Find where the given text appears and provide that cell's center as [x, y] coordinate. 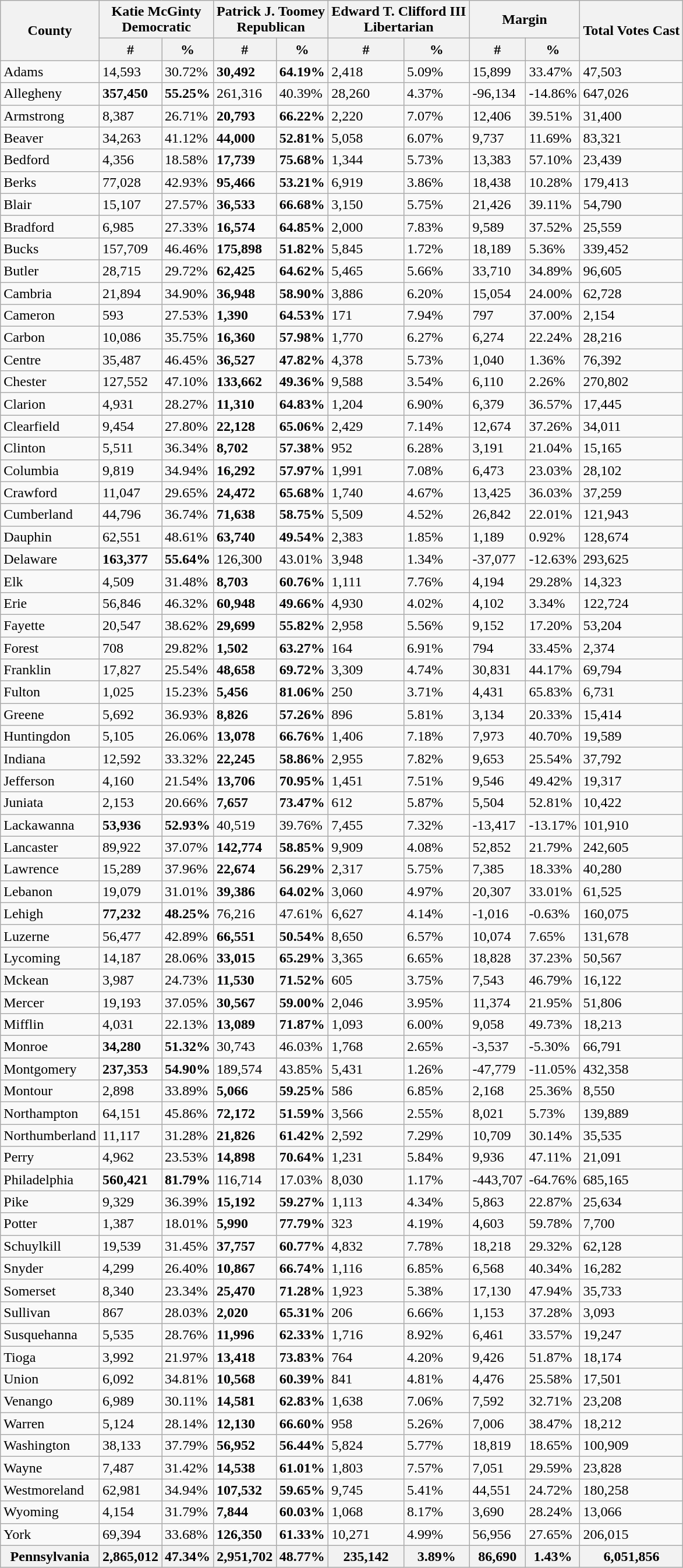
19,247 [631, 1335]
11,996 [245, 1335]
27.80% [187, 426]
1.36% [553, 360]
44.17% [553, 670]
25,634 [631, 1202]
5.77% [436, 1446]
33.89% [187, 1091]
128,674 [631, 537]
7,700 [631, 1224]
42.93% [187, 182]
9,058 [497, 1025]
61.42% [302, 1135]
6,379 [497, 404]
4.34% [436, 1202]
55.25% [187, 94]
2,374 [631, 648]
66.22% [302, 116]
13,066 [631, 1512]
-0.63% [553, 914]
9,737 [497, 138]
4.37% [436, 94]
46.46% [187, 249]
127,552 [130, 382]
3,150 [366, 204]
2,955 [366, 759]
21.04% [553, 448]
2,898 [130, 1091]
72,172 [245, 1113]
237,353 [130, 1069]
38,133 [130, 1446]
28,260 [366, 94]
5.87% [436, 803]
1,923 [366, 1290]
9,909 [366, 847]
-96,134 [497, 94]
47.34% [187, 1556]
50,567 [631, 958]
10,086 [130, 338]
18,213 [631, 1025]
2,383 [366, 537]
39.11% [553, 204]
3.34% [553, 603]
952 [366, 448]
56.29% [302, 869]
13,425 [497, 493]
Lackawanna [50, 825]
4,031 [130, 1025]
1,204 [366, 404]
Lebanon [50, 891]
62.83% [302, 1401]
81.06% [302, 692]
36,948 [245, 293]
3,060 [366, 891]
Greene [50, 714]
1,344 [366, 160]
15,165 [631, 448]
7.08% [436, 470]
18,819 [497, 1446]
28.27% [187, 404]
2.55% [436, 1113]
29,699 [245, 625]
40,280 [631, 869]
40,519 [245, 825]
26,842 [497, 515]
63.27% [302, 648]
Lehigh [50, 914]
37,259 [631, 493]
175,898 [245, 249]
26.06% [187, 737]
13,706 [245, 781]
7,592 [497, 1401]
3,365 [366, 958]
60.77% [302, 1246]
4,509 [130, 581]
5.38% [436, 1290]
8,702 [245, 448]
31.45% [187, 1246]
Huntingdon [50, 737]
Susquehanna [50, 1335]
71.87% [302, 1025]
Mckean [50, 980]
Westmoreland [50, 1490]
Patrick J. ToomeyRepublican [271, 20]
100,909 [631, 1446]
Armstrong [50, 116]
139,889 [631, 1113]
20,547 [130, 625]
357,450 [130, 94]
794 [497, 648]
8,826 [245, 714]
1.85% [436, 537]
37.05% [187, 1002]
26.40% [187, 1268]
17,827 [130, 670]
21.54% [187, 781]
2,865,012 [130, 1556]
-64.76% [553, 1180]
33.32% [187, 759]
65.06% [302, 426]
4,962 [130, 1158]
31.01% [187, 891]
4,476 [497, 1379]
76,392 [631, 360]
24,472 [245, 493]
958 [366, 1424]
45.86% [187, 1113]
3.89% [436, 1556]
4,160 [130, 781]
59.25% [302, 1091]
5.66% [436, 271]
28.06% [187, 958]
3,886 [366, 293]
15,054 [497, 293]
1,502 [245, 648]
48,658 [245, 670]
61.01% [302, 1468]
15.23% [187, 692]
22.87% [553, 1202]
37,792 [631, 759]
29.32% [553, 1246]
Clarion [50, 404]
22.24% [553, 338]
38.47% [553, 1424]
1,116 [366, 1268]
14,187 [130, 958]
1,390 [245, 316]
-13,417 [497, 825]
5.26% [436, 1424]
58.85% [302, 847]
3,134 [497, 714]
7.51% [436, 781]
4.02% [436, 603]
62,728 [631, 293]
30,492 [245, 72]
10,074 [497, 936]
33,710 [497, 271]
18,174 [631, 1357]
Montgomery [50, 1069]
60.76% [302, 581]
4.74% [436, 670]
432,358 [631, 1069]
Carbon [50, 338]
62,425 [245, 271]
Monroe [50, 1047]
14,538 [245, 1468]
Tioga [50, 1357]
2,154 [631, 316]
2,429 [366, 426]
47.11% [553, 1158]
5.56% [436, 625]
37.79% [187, 1446]
35,733 [631, 1290]
58.86% [302, 759]
116,714 [245, 1180]
70.64% [302, 1158]
36,527 [245, 360]
7,051 [497, 1468]
6,627 [366, 914]
33,015 [245, 958]
71.28% [302, 1290]
17,739 [245, 160]
5,504 [497, 803]
4,378 [366, 360]
24.72% [553, 1490]
22,128 [245, 426]
5.81% [436, 714]
6.07% [436, 138]
41.12% [187, 138]
Beaver [50, 138]
11,047 [130, 493]
75.68% [302, 160]
20,793 [245, 116]
29.28% [553, 581]
7.57% [436, 1468]
7.14% [436, 426]
22.01% [553, 515]
18,828 [497, 958]
206 [366, 1312]
6,092 [130, 1379]
18.01% [187, 1224]
Bradford [50, 226]
18,212 [631, 1424]
-1,016 [497, 914]
10,422 [631, 803]
261,316 [245, 94]
-12.63% [553, 559]
86,690 [497, 1556]
6.57% [436, 936]
-47,779 [497, 1069]
7.18% [436, 737]
56.44% [302, 1446]
53.21% [302, 182]
Blair [50, 204]
27.53% [187, 316]
Northampton [50, 1113]
2,317 [366, 869]
4.08% [436, 847]
89,922 [130, 847]
1,451 [366, 781]
1,068 [366, 1512]
24.73% [187, 980]
20,307 [497, 891]
-3,537 [497, 1047]
13,383 [497, 160]
3.71% [436, 692]
180,258 [631, 1490]
5,824 [366, 1446]
59.78% [553, 1224]
12,674 [497, 426]
18,189 [497, 249]
3.54% [436, 382]
160,075 [631, 914]
-5.30% [553, 1047]
235,142 [366, 1556]
3,093 [631, 1312]
Warren [50, 1424]
13,418 [245, 1357]
6,731 [631, 692]
49.42% [553, 781]
Venango [50, 1401]
1,387 [130, 1224]
Jefferson [50, 781]
2,958 [366, 625]
36.39% [187, 1202]
53,204 [631, 625]
17.03% [302, 1180]
21.97% [187, 1357]
22,245 [245, 759]
47.61% [302, 914]
2,153 [130, 803]
2.26% [553, 382]
163,377 [130, 559]
Berks [50, 182]
Bedford [50, 160]
4,194 [497, 581]
9,588 [366, 382]
6,110 [497, 382]
841 [366, 1379]
1,716 [366, 1335]
6,051,856 [631, 1556]
Katie McGintyDemocratic [156, 20]
1.34% [436, 559]
4.97% [436, 891]
Dauphin [50, 537]
1,991 [366, 470]
3,690 [497, 1512]
Margin [525, 20]
4,356 [130, 160]
59.27% [302, 1202]
4,832 [366, 1246]
19,539 [130, 1246]
6,989 [130, 1401]
Franklin [50, 670]
5.41% [436, 1490]
122,724 [631, 603]
44,796 [130, 515]
49.73% [553, 1025]
20.33% [553, 714]
37.52% [553, 226]
62,981 [130, 1490]
65.68% [302, 493]
69,394 [130, 1534]
5,456 [245, 692]
6,274 [497, 338]
3,309 [366, 670]
Lawrence [50, 869]
5,124 [130, 1424]
8,387 [130, 116]
21,091 [631, 1158]
81.79% [187, 1180]
Northumberland [50, 1135]
7,455 [366, 825]
797 [497, 316]
Wayne [50, 1468]
34.81% [187, 1379]
2,020 [245, 1312]
37.00% [553, 316]
7.07% [436, 116]
28.03% [187, 1312]
66.76% [302, 737]
17,445 [631, 404]
7.76% [436, 581]
Allegheny [50, 94]
Edward T. Clifford IIILibertarian [399, 20]
29.59% [553, 1468]
34.89% [553, 271]
60.39% [302, 1379]
5,105 [130, 737]
131,678 [631, 936]
50.54% [302, 936]
56,952 [245, 1446]
2,220 [366, 116]
35,487 [130, 360]
Cumberland [50, 515]
1,113 [366, 1202]
21,426 [497, 204]
11,530 [245, 980]
Washington [50, 1446]
1,406 [366, 737]
3,992 [130, 1357]
37.07% [187, 847]
56,956 [497, 1534]
5,845 [366, 249]
58.75% [302, 515]
Lycoming [50, 958]
71.52% [302, 980]
23,828 [631, 1468]
Schuylkill [50, 1246]
7.82% [436, 759]
36.93% [187, 714]
6.91% [436, 648]
56,846 [130, 603]
142,774 [245, 847]
9,653 [497, 759]
60.03% [302, 1512]
Union [50, 1379]
30.72% [187, 72]
18,218 [497, 1246]
-443,707 [497, 1180]
21.95% [553, 1002]
23.03% [553, 470]
7,973 [497, 737]
70.95% [302, 781]
Montour [50, 1091]
31.42% [187, 1468]
28,715 [130, 271]
16,574 [245, 226]
69.72% [302, 670]
708 [130, 648]
5,535 [130, 1335]
30,743 [245, 1047]
Perry [50, 1158]
764 [366, 1357]
7.78% [436, 1246]
12,592 [130, 759]
18.58% [187, 160]
15,107 [130, 204]
647,026 [631, 94]
867 [130, 1312]
61.33% [302, 1534]
5,692 [130, 714]
Potter [50, 1224]
171 [366, 316]
126,300 [245, 559]
Sullivan [50, 1312]
270,802 [631, 382]
189,574 [245, 1069]
10,709 [497, 1135]
9,936 [497, 1158]
1.26% [436, 1069]
44,000 [245, 138]
Cameron [50, 316]
6,568 [497, 1268]
5,863 [497, 1202]
5,058 [366, 138]
47.10% [187, 382]
59.65% [302, 1490]
13,078 [245, 737]
36.34% [187, 448]
1.17% [436, 1180]
-13.17% [553, 825]
2,951,702 [245, 1556]
25,559 [631, 226]
5,465 [366, 271]
7.65% [553, 936]
29.82% [187, 648]
9,152 [497, 625]
107,532 [245, 1490]
1,040 [497, 360]
1,111 [366, 581]
66.60% [302, 1424]
Delaware [50, 559]
7,543 [497, 980]
593 [130, 316]
11,310 [245, 404]
4.67% [436, 493]
612 [366, 803]
8.17% [436, 1512]
48.61% [187, 537]
9,426 [497, 1357]
250 [366, 692]
46.03% [302, 1047]
4,931 [130, 404]
62,128 [631, 1246]
16,360 [245, 338]
4.81% [436, 1379]
6.00% [436, 1025]
3.95% [436, 1002]
64.19% [302, 72]
54.90% [187, 1069]
47.82% [302, 360]
14,593 [130, 72]
21,826 [245, 1135]
101,910 [631, 825]
33.68% [187, 1534]
42.89% [187, 936]
11.69% [553, 138]
38.62% [187, 625]
323 [366, 1224]
3.86% [436, 182]
31.48% [187, 581]
55.82% [302, 625]
4.99% [436, 1534]
6,473 [497, 470]
605 [366, 980]
27.57% [187, 204]
36.57% [553, 404]
37.23% [553, 958]
3,191 [497, 448]
34,280 [130, 1047]
34,263 [130, 138]
52,852 [497, 847]
3,948 [366, 559]
14,898 [245, 1158]
47,503 [631, 72]
7.32% [436, 825]
12,130 [245, 1424]
7,844 [245, 1512]
5,431 [366, 1069]
40.34% [553, 1268]
10,867 [245, 1268]
31,400 [631, 116]
13,089 [245, 1025]
8.92% [436, 1335]
30.14% [553, 1135]
18.65% [553, 1446]
51.32% [187, 1047]
Juniata [50, 803]
4.20% [436, 1357]
1,638 [366, 1401]
1,768 [366, 1047]
7,385 [497, 869]
44,551 [497, 1490]
47.94% [553, 1290]
40.39% [302, 94]
83,321 [631, 138]
28,216 [631, 338]
5,066 [245, 1091]
15,414 [631, 714]
35.75% [187, 338]
54,790 [631, 204]
66.68% [302, 204]
7,006 [497, 1424]
76,216 [245, 914]
18,438 [497, 182]
62.33% [302, 1335]
-37,077 [497, 559]
39,386 [245, 891]
6.66% [436, 1312]
Clinton [50, 448]
49.54% [302, 537]
33.47% [553, 72]
14,323 [631, 581]
5.09% [436, 72]
51,806 [631, 1002]
77.79% [302, 1224]
Pike [50, 1202]
51.82% [302, 249]
22.13% [187, 1025]
19,589 [631, 737]
56,477 [130, 936]
51.87% [553, 1357]
23.53% [187, 1158]
33.45% [553, 648]
Somerset [50, 1290]
126,350 [245, 1534]
58.90% [302, 293]
57.26% [302, 714]
Forest [50, 648]
9,329 [130, 1202]
16,292 [245, 470]
Luzerne [50, 936]
8,703 [245, 581]
23,439 [631, 160]
Erie [50, 603]
37,757 [245, 1246]
21,894 [130, 293]
25.36% [553, 1091]
6,985 [130, 226]
4.14% [436, 914]
52.93% [187, 825]
Pennsylvania [50, 1556]
133,662 [245, 382]
24.00% [553, 293]
77,232 [130, 914]
Philadelphia [50, 1180]
8,030 [366, 1180]
66,791 [631, 1047]
65.83% [553, 692]
2,418 [366, 72]
71,638 [245, 515]
County [50, 30]
60,948 [245, 603]
6.65% [436, 958]
66,551 [245, 936]
3.75% [436, 980]
64.62% [302, 271]
5.84% [436, 1158]
6,919 [366, 182]
2,592 [366, 1135]
4,930 [366, 603]
31.28% [187, 1135]
57.98% [302, 338]
206,015 [631, 1534]
8,021 [497, 1113]
1,740 [366, 493]
9,454 [130, 426]
8,550 [631, 1091]
1,231 [366, 1158]
19,193 [130, 1002]
9,546 [497, 781]
15,192 [245, 1202]
11,374 [497, 1002]
4,154 [130, 1512]
Columbia [50, 470]
4,102 [497, 603]
15,899 [497, 72]
17.20% [553, 625]
2,046 [366, 1002]
8,650 [366, 936]
Lancaster [50, 847]
37.96% [187, 869]
1.43% [553, 1556]
Snyder [50, 1268]
19,079 [130, 891]
65.31% [302, 1312]
5,509 [366, 515]
7,487 [130, 1468]
Wyoming [50, 1512]
6,461 [497, 1335]
9,589 [497, 226]
28.24% [553, 1512]
6.27% [436, 338]
36,533 [245, 204]
31.79% [187, 1512]
Indiana [50, 759]
61,525 [631, 891]
37.28% [553, 1312]
1.72% [436, 249]
3,566 [366, 1113]
9,819 [130, 470]
64.53% [302, 316]
27.33% [187, 226]
Fulton [50, 692]
64.83% [302, 404]
179,413 [631, 182]
25.58% [553, 1379]
43.85% [302, 1069]
Centre [50, 360]
12,406 [497, 116]
Fayette [50, 625]
51.59% [302, 1113]
55.64% [187, 559]
14,581 [245, 1401]
27.65% [553, 1534]
28.76% [187, 1335]
7.83% [436, 226]
57.10% [553, 160]
66.74% [302, 1268]
77,028 [130, 182]
Mercer [50, 1002]
0.92% [553, 537]
59.00% [302, 1002]
Butler [50, 271]
29.72% [187, 271]
5,990 [245, 1224]
242,605 [631, 847]
293,625 [631, 559]
32.71% [553, 1401]
65.29% [302, 958]
586 [366, 1091]
Mifflin [50, 1025]
6.20% [436, 293]
49.66% [302, 603]
18.33% [553, 869]
560,421 [130, 1180]
2.65% [436, 1047]
4.19% [436, 1224]
48.25% [187, 914]
48.77% [302, 1556]
1,803 [366, 1468]
10,568 [245, 1379]
10,271 [366, 1534]
7.29% [436, 1135]
26.71% [187, 116]
46.45% [187, 360]
63,740 [245, 537]
57.38% [302, 448]
34.90% [187, 293]
30,567 [245, 1002]
Adams [50, 72]
4.52% [436, 515]
5.36% [553, 249]
30.11% [187, 1401]
28,102 [631, 470]
64,151 [130, 1113]
17,130 [497, 1290]
39.76% [302, 825]
21.79% [553, 847]
73.47% [302, 803]
69,794 [631, 670]
37.26% [553, 426]
121,943 [631, 515]
19,317 [631, 781]
York [50, 1534]
49.36% [302, 382]
7.06% [436, 1401]
3,987 [130, 980]
25,470 [245, 1290]
35,535 [631, 1135]
2,000 [366, 226]
33.01% [553, 891]
64.85% [302, 226]
6.90% [436, 404]
39.51% [553, 116]
22,674 [245, 869]
Cambria [50, 293]
23.34% [187, 1290]
Elk [50, 581]
73.83% [302, 1357]
95,466 [245, 182]
4,299 [130, 1268]
53,936 [130, 825]
46.79% [553, 980]
11,117 [130, 1135]
33.57% [553, 1335]
Bucks [50, 249]
9,745 [366, 1490]
685,165 [631, 1180]
1,153 [497, 1312]
1,093 [366, 1025]
Crawford [50, 493]
30,831 [497, 670]
-14.86% [553, 94]
5,511 [130, 448]
-11.05% [553, 1069]
8,340 [130, 1290]
20.66% [187, 803]
10.28% [553, 182]
7.94% [436, 316]
1,025 [130, 692]
57.97% [302, 470]
64.02% [302, 891]
2,168 [497, 1091]
Chester [50, 382]
4,431 [497, 692]
896 [366, 714]
46.32% [187, 603]
17,501 [631, 1379]
164 [366, 648]
157,709 [130, 249]
4,603 [497, 1224]
43.01% [302, 559]
Clearfield [50, 426]
23,208 [631, 1401]
29.65% [187, 493]
96,605 [631, 271]
1,189 [497, 537]
36.03% [553, 493]
Total Votes Cast [631, 30]
7,657 [245, 803]
34,011 [631, 426]
28.14% [187, 1424]
62,551 [130, 537]
339,452 [631, 249]
40.70% [553, 737]
15,289 [130, 869]
36.74% [187, 515]
16,122 [631, 980]
6.28% [436, 448]
16,282 [631, 1268]
1,770 [366, 338]
